Scan for the cell matching the given text and deliver its (x, y) coordinate at center. 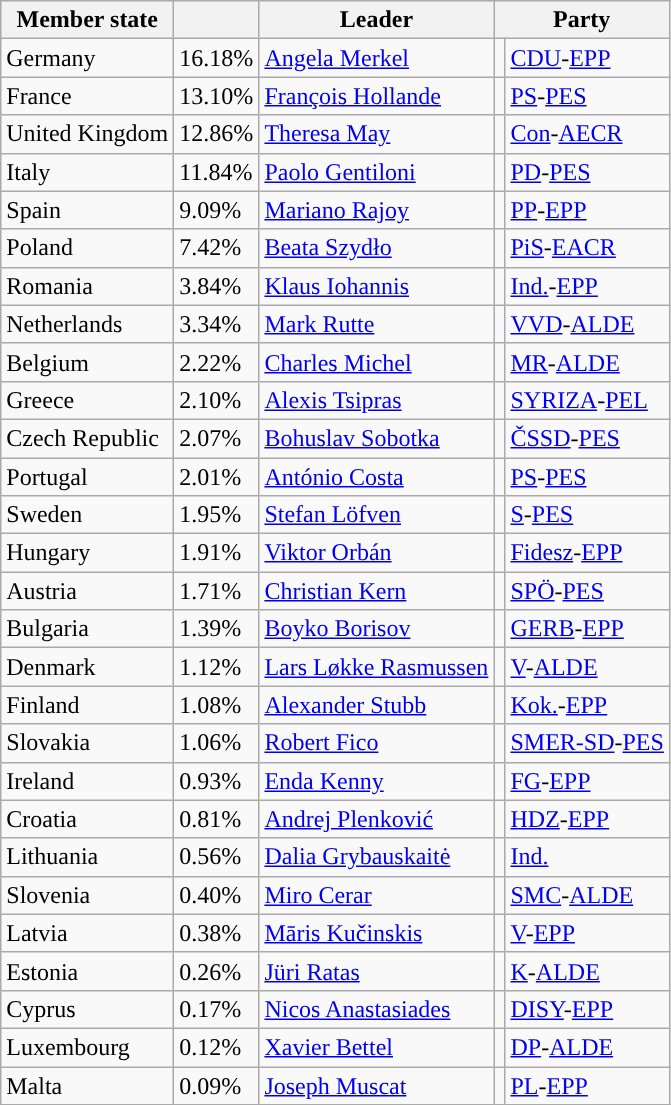
Christian Kern (376, 591)
Estonia (88, 971)
Joseph Muscat (376, 1085)
Alexander Stubb (376, 705)
Andrej Plenković (376, 819)
9.09% (216, 210)
Viktor Orbán (376, 553)
1.08% (216, 705)
0.09% (216, 1085)
VVD-ALDE (587, 324)
0.56% (216, 857)
Hungary (88, 553)
PD-PES (587, 172)
2.10% (216, 400)
1.06% (216, 743)
Robert Fico (376, 743)
Māris Kučinskis (376, 933)
Greece (88, 400)
Finland (88, 705)
Dalia Grybauskaitė (376, 857)
Malta (88, 1085)
Boyko Borisov (376, 629)
Portugal (88, 477)
0.40% (216, 895)
SYRIZA-PEL (587, 400)
António Costa (376, 477)
SPÖ-PES (587, 591)
France (88, 96)
0.12% (216, 1047)
Poland (88, 248)
Denmark (88, 667)
Beata Szydło (376, 248)
Cyprus (88, 1009)
Spain (88, 210)
11.84% (216, 172)
1.12% (216, 667)
Latvia (88, 933)
François Hollande (376, 96)
Charles Michel (376, 362)
Alexis Tsipras (376, 400)
Sweden (88, 515)
Netherlands (88, 324)
Enda Kenny (376, 781)
Stefan Löfven (376, 515)
PL-EPP (587, 1085)
3.34% (216, 324)
Angela Merkel (376, 58)
Belgium (88, 362)
CDU-EPP (587, 58)
2.01% (216, 477)
Czech Republic (88, 438)
Paolo Gentiloni (376, 172)
Ind. (587, 857)
3.84% (216, 286)
Austria (88, 591)
Xavier Bettel (376, 1047)
2.07% (216, 438)
HDZ-EPP (587, 819)
K-ALDE (587, 971)
Romania (88, 286)
Bulgaria (88, 629)
V-ALDE (587, 667)
Lars Løkke Rasmussen (376, 667)
PiS-EACR (587, 248)
2.22% (216, 362)
Theresa May (376, 134)
Fidesz-EPP (587, 553)
Nicos Anastasiades (376, 1009)
MR-ALDE (587, 362)
0.38% (216, 933)
1.95% (216, 515)
V-EPP (587, 933)
0.17% (216, 1009)
SMER-SD-PES (587, 743)
13.10% (216, 96)
SMC-ALDE (587, 895)
7.42% (216, 248)
GERB-EPP (587, 629)
Ind.-EPP (587, 286)
DISY-EPP (587, 1009)
ČSSD-PES (587, 438)
0.81% (216, 819)
Kok.-EPP (587, 705)
Croatia (88, 819)
Bohuslav Sobotka (376, 438)
United Kingdom (88, 134)
Italy (88, 172)
Slovakia (88, 743)
Leader (376, 20)
Germany (88, 58)
Member state (88, 20)
Lithuania (88, 857)
0.26% (216, 971)
FG-EPP (587, 781)
Jüri Ratas (376, 971)
Con-AECR (587, 134)
Mariano Rajoy (376, 210)
Luxembourg (88, 1047)
DP-ALDE (587, 1047)
Miro Cerar (376, 895)
1.71% (216, 591)
Mark Rutte (376, 324)
Party (582, 20)
1.91% (216, 553)
12.86% (216, 134)
S-PES (587, 515)
Klaus Iohannis (376, 286)
0.93% (216, 781)
Slovenia (88, 895)
PP-EPP (587, 210)
1.39% (216, 629)
Ireland (88, 781)
16.18% (216, 58)
